Detect which cell encompasses the target text, then output its (X, Y) center coordinate. 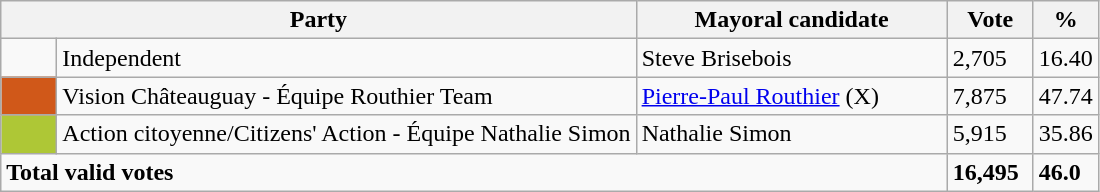
16.40 (1066, 58)
Action citoyenne/Citizens' Action - Équipe Nathalie Simon (346, 134)
Pierre-Paul Routhier (X) (792, 96)
2,705 (990, 58)
Steve Brisebois (792, 58)
46.0 (1066, 172)
Party (318, 20)
7,875 (990, 96)
% (1066, 20)
Vision Châteauguay - Équipe Routhier Team (346, 96)
Total valid votes (474, 172)
Independent (346, 58)
Mayoral candidate (792, 20)
16,495 (990, 172)
35.86 (1066, 134)
47.74 (1066, 96)
Nathalie Simon (792, 134)
Vote (990, 20)
5,915 (990, 134)
